Extract the (X, Y) coordinate from the center of the cell holding the provided text.  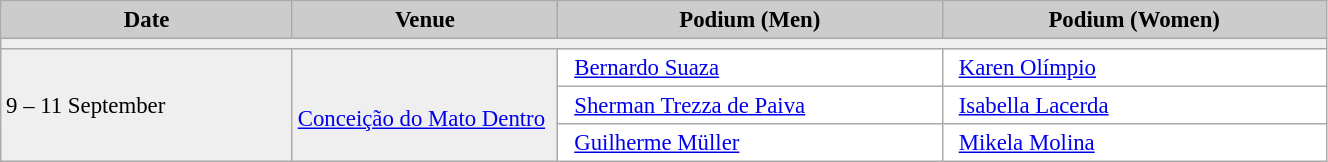
9 – 11 September (147, 106)
Mikela Molina (1134, 143)
Bernardo Suaza (750, 68)
Guilherme Müller (750, 143)
Venue (424, 20)
Sherman Trezza de Paiva (750, 106)
Isabella Lacerda (1134, 106)
Karen Olímpio (1134, 68)
Podium (Men) (750, 20)
Date (147, 20)
Podium (Women) (1134, 20)
Conceição do Mato Dentro (424, 106)
